Return the (X, Y) coordinate for the center point of the cell that contains the specified text.  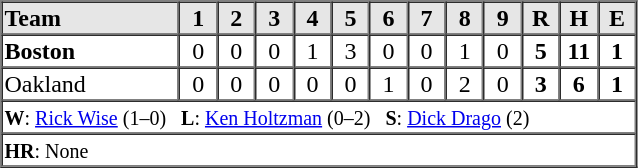
R (541, 18)
Team (91, 18)
7 (427, 18)
11 (579, 50)
H (579, 18)
Oakland (91, 84)
4 (312, 18)
8 (465, 18)
9 (503, 18)
W: Rick Wise (1–0) L: Ken Holtzman (0–2) S: Dick Drago (2) (319, 116)
Boston (91, 50)
HR: None (319, 150)
E (617, 18)
